From the cell containing the given text, extract its center point as (x, y) coordinate. 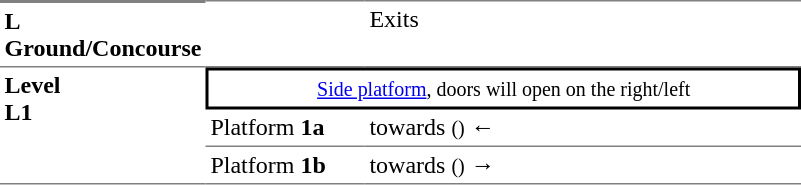
LevelL1 (103, 126)
Exits (583, 34)
towards () → (583, 166)
Platform 1a (286, 129)
Platform 1b (286, 166)
towards () ← (583, 129)
LGround/Concourse (103, 34)
